Provide the (x, y) coordinate of the cell's center where the given text is located.  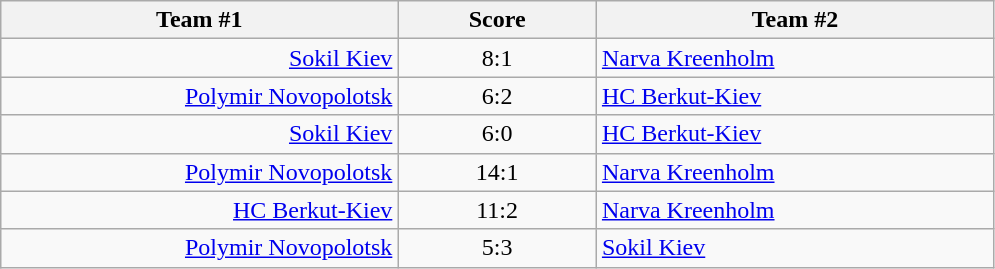
Score (498, 20)
Team #1 (200, 20)
11:2 (498, 210)
6:0 (498, 134)
14:1 (498, 172)
5:3 (498, 248)
8:1 (498, 58)
6:2 (498, 96)
Team #2 (794, 20)
